Capture the cell that displays the provided text and extract its [X, Y] central coordinate. 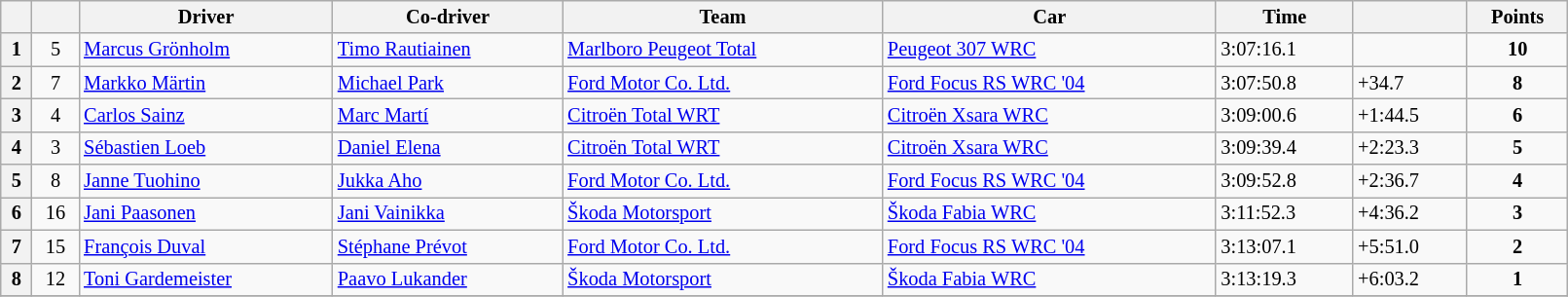
Toni Gardemeister [206, 279]
+6:03.2 [1409, 279]
Markko Märtin [206, 83]
3:07:50.8 [1285, 83]
Car [1049, 17]
3:11:52.3 [1285, 213]
Driver [206, 17]
Marlboro Peugeot Total [722, 50]
16 [55, 213]
3:13:07.1 [1285, 246]
3:07:16.1 [1285, 50]
Jani Paasonen [206, 213]
12 [55, 279]
Janne Tuohino [206, 181]
Marcus Grönholm [206, 50]
+2:36.7 [1409, 181]
Time [1285, 17]
Timo Rautiainen [448, 50]
10 [1516, 50]
15 [55, 246]
Points [1516, 17]
Peugeot 307 WRC [1049, 50]
+4:36.2 [1409, 213]
3:09:39.4 [1285, 148]
+1:44.5 [1409, 115]
Jukka Aho [448, 181]
Paavo Lukander [448, 279]
+34.7 [1409, 83]
3:09:00.6 [1285, 115]
Team [722, 17]
Carlos Sainz [206, 115]
Stéphane Prévot [448, 246]
Jani Vainikka [448, 213]
Daniel Elena [448, 148]
3:13:19.3 [1285, 279]
Sébastien Loeb [206, 148]
François Duval [206, 246]
+5:51.0 [1409, 246]
Marc Martí [448, 115]
+2:23.3 [1409, 148]
Michael Park [448, 83]
3:09:52.8 [1285, 181]
Co-driver [448, 17]
